Output the (x, y) coordinate of the center of the cell containing the given text.  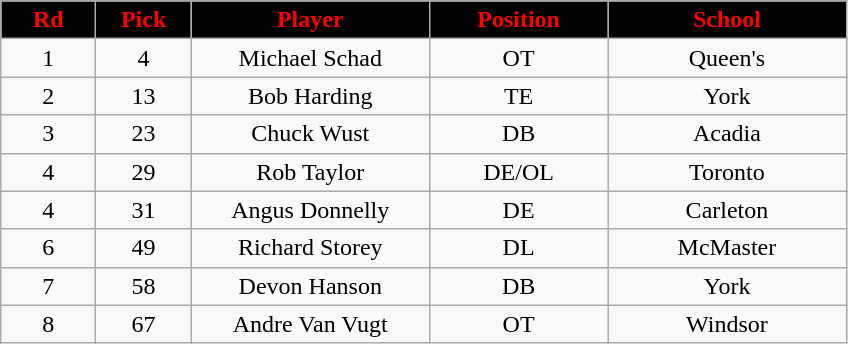
Richard Storey (310, 248)
58 (144, 286)
8 (48, 324)
Carleton (727, 210)
7 (48, 286)
29 (144, 172)
3 (48, 134)
Andre Van Vugt (310, 324)
2 (48, 96)
67 (144, 324)
1 (48, 58)
McMaster (727, 248)
Pick (144, 20)
DL (518, 248)
Michael Schad (310, 58)
49 (144, 248)
Chuck Wust (310, 134)
DE (518, 210)
Devon Hanson (310, 286)
31 (144, 210)
23 (144, 134)
Windsor (727, 324)
Angus Donnelly (310, 210)
Toronto (727, 172)
Rd (48, 20)
School (727, 20)
6 (48, 248)
Player (310, 20)
Position (518, 20)
Rob Taylor (310, 172)
TE (518, 96)
Acadia (727, 134)
13 (144, 96)
Bob Harding (310, 96)
DE/OL (518, 172)
Queen's (727, 58)
